Capture the cell that displays the provided text and extract its [X, Y] central coordinate. 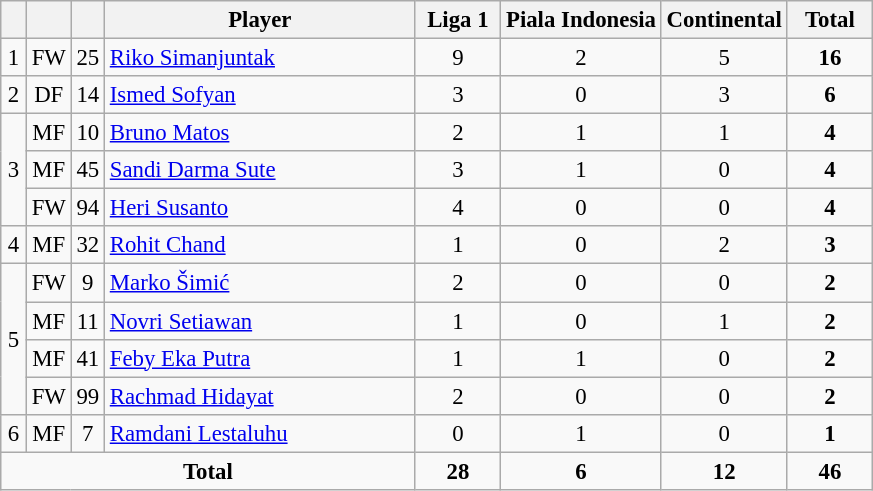
Marko Šimić [260, 283]
Heri Susanto [260, 208]
25 [88, 58]
DF [48, 95]
Liga 1 [458, 20]
Rohit Chand [260, 245]
45 [88, 170]
Ramdani Lestaluhu [260, 433]
Piala Indonesia [582, 20]
7 [88, 433]
Bruno Matos [260, 133]
46 [830, 471]
Feby Eka Putra [260, 358]
Rachmad Hidayat [260, 396]
32 [88, 245]
11 [88, 321]
Sandi Darma Sute [260, 170]
Novri Setiawan [260, 321]
Continental [724, 20]
28 [458, 471]
99 [88, 396]
Riko Simanjuntak [260, 58]
41 [88, 358]
Player [260, 20]
94 [88, 208]
Ismed Sofyan [260, 95]
12 [724, 471]
14 [88, 95]
16 [830, 58]
10 [88, 133]
